Provide the [X, Y] coordinate of the cell's center where the given text is located.  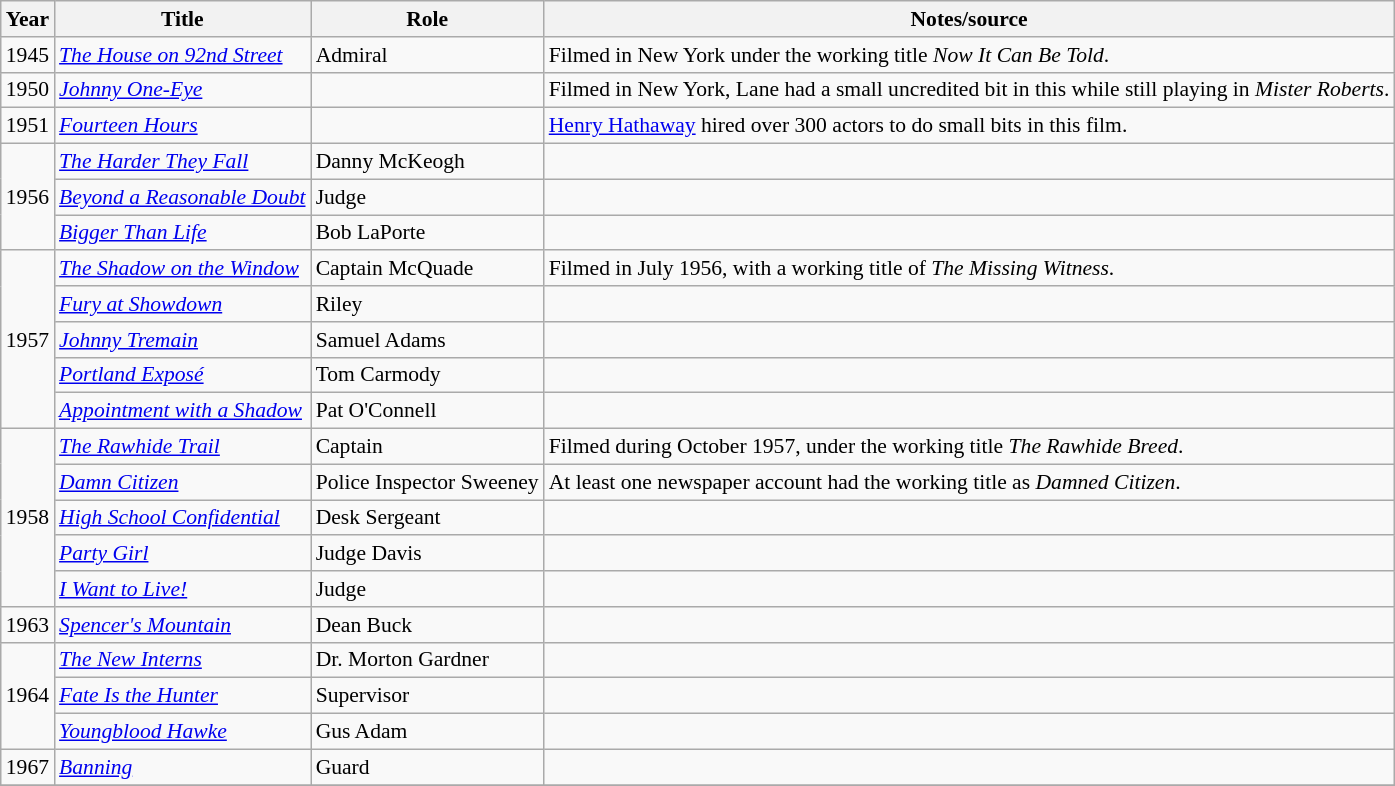
Tom Carmody [428, 375]
Banning [182, 767]
Spencer's Mountain [182, 625]
Title [182, 19]
1964 [28, 696]
Judge Davis [428, 554]
Dean Buck [428, 625]
Filmed during October 1957, under the working title The Rawhide Breed. [970, 447]
1951 [28, 126]
The Shadow on the Window [182, 269]
Riley [428, 304]
Party Girl [182, 554]
The House on 92nd Street [182, 55]
Youngblood Hawke [182, 732]
Fate Is the Hunter [182, 696]
1950 [28, 90]
Beyond a Reasonable Doubt [182, 197]
Filmed in New York under the working title Now It Can Be Told. [970, 55]
Notes/source [970, 19]
Bob LaPorte [428, 233]
High School Confidential [182, 518]
I Want to Live! [182, 589]
Johnny Tremain [182, 340]
Admiral [428, 55]
Henry Hathaway hired over 300 actors to do small bits in this film. [970, 126]
Filmed in New York, Lane had a small uncredited bit in this while still playing in Mister Roberts. [970, 90]
1956 [28, 198]
Damn Citizen [182, 482]
Role [428, 19]
Pat O'Connell [428, 411]
Fury at Showdown [182, 304]
1963 [28, 625]
The New Interns [182, 660]
1945 [28, 55]
Captain [428, 447]
Guard [428, 767]
Fourteen Hours [182, 126]
The Harder They Fall [182, 162]
Danny McKeogh [428, 162]
Samuel Adams [428, 340]
1967 [28, 767]
Johnny One-Eye [182, 90]
Supervisor [428, 696]
1958 [28, 518]
Appointment with a Shadow [182, 411]
The Rawhide Trail [182, 447]
Gus Adam [428, 732]
Filmed in July 1956, with a working title of The Missing Witness. [970, 269]
1957 [28, 340]
Captain McQuade [428, 269]
Year [28, 19]
At least one newspaper account had the working title as Damned Citizen. [970, 482]
Police Inspector Sweeney [428, 482]
Portland Exposé [182, 375]
Dr. Morton Gardner [428, 660]
Bigger Than Life [182, 233]
Desk Sergeant [428, 518]
